For the text-containing cell, return its midpoint in [x, y] coordinate format. 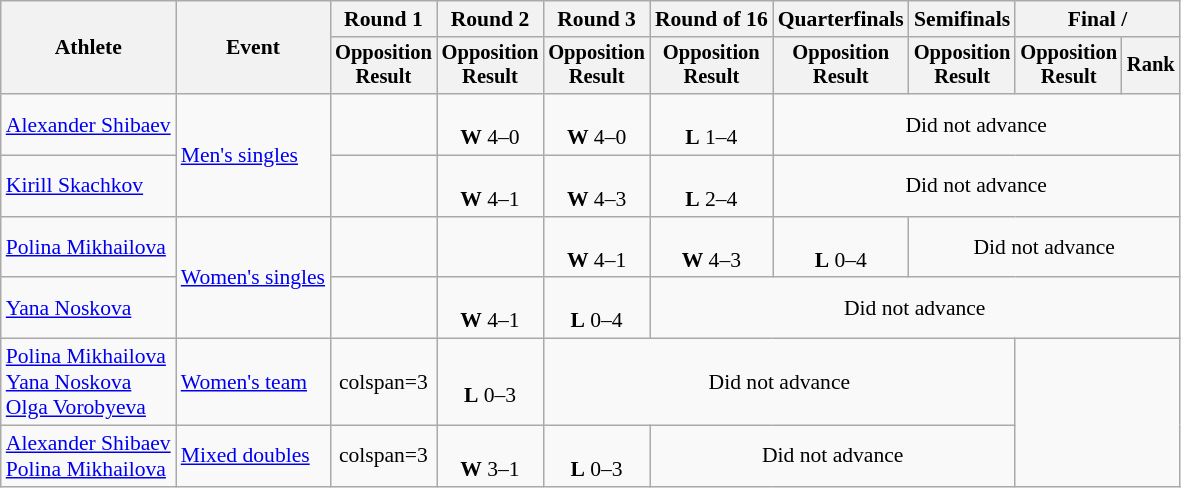
L 2–4 [712, 186]
Rank [1151, 66]
Round of 16 [712, 19]
Round 3 [596, 19]
Alexander ShibaevPolina Mikhailova [88, 456]
Men's singles [253, 155]
Polina MikhailovaYana NoskovaOlga Vorobyeva [88, 382]
Event [253, 48]
Women's singles [253, 278]
Mixed doubles [253, 456]
W 3–1 [490, 456]
Final / [1097, 19]
Semifinals [962, 19]
Quarterfinals [841, 19]
Athlete [88, 48]
L 1–4 [712, 124]
Round 1 [384, 19]
Alexander Shibaev [88, 124]
Round 2 [490, 19]
Women's team [253, 382]
Kirill Skachkov [88, 186]
Polina Mikhailova [88, 248]
Yana Noskova [88, 308]
